Scan for the cell matching the given text and deliver its [X, Y] coordinate at center. 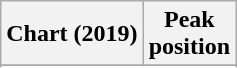
Chart (2019) [72, 34]
Peakposition [189, 34]
